For the text-containing cell, return its midpoint in (X, Y) coordinate format. 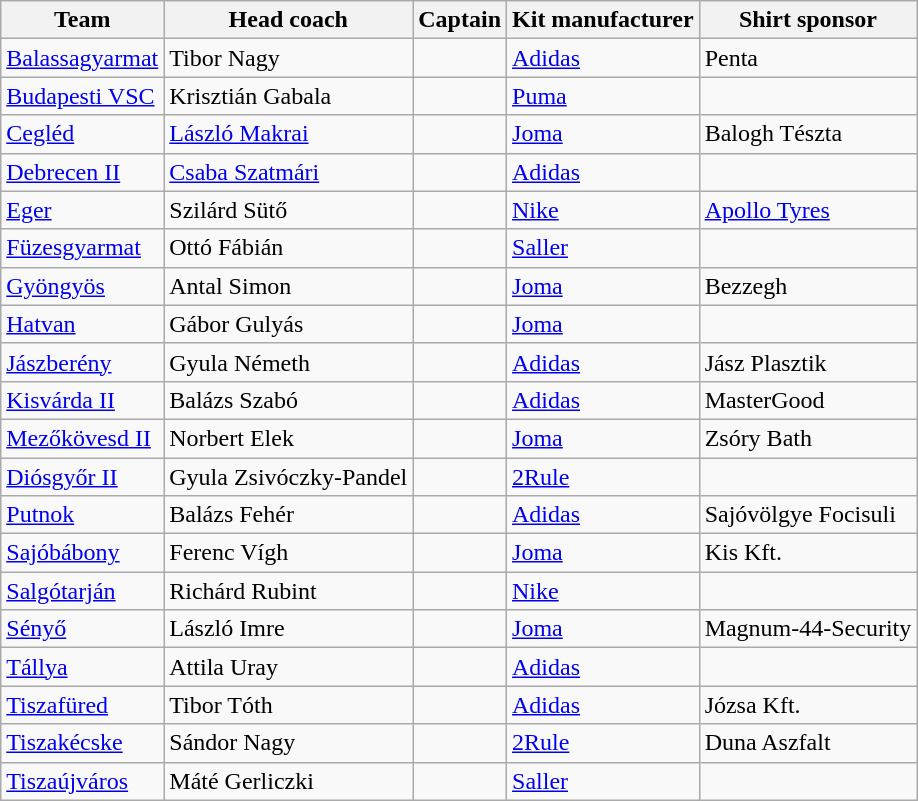
Diósgyőr II (82, 477)
Józsa Kft. (808, 705)
Richárd Rubint (288, 591)
Jász Plasztik (808, 362)
Kis Kft. (808, 553)
Gyula Németh (288, 362)
Tállya (82, 667)
Putnok (82, 515)
Kit manufacturer (604, 20)
Eger (82, 210)
Shirt sponsor (808, 20)
Szilárd Sütő (288, 210)
Penta (808, 58)
Hatvan (82, 324)
Balázs Szabó (288, 400)
Balassagyarmat (82, 58)
Ottó Fábián (288, 248)
Máté Gerliczki (288, 781)
Magnum-44-Security (808, 629)
Gyula Zsivóczky-Pandel (288, 477)
Jászberény (82, 362)
MasterGood (808, 400)
Tiszafüred (82, 705)
Gábor Gulyás (288, 324)
Bezzegh (808, 286)
László Imre (288, 629)
Gyöngyös (82, 286)
Füzesgyarmat (82, 248)
Krisztián Gabala (288, 96)
Cegléd (82, 134)
Duna Aszfalt (808, 743)
Csaba Szatmári (288, 172)
Tibor Tóth (288, 705)
Sajóbábony (82, 553)
Captain (460, 20)
Mezőkövesd II (82, 438)
Sajóvölgye Focisuli (808, 515)
Puma (604, 96)
Debrecen II (82, 172)
Tiszakécske (82, 743)
Sényő (82, 629)
Tibor Nagy (288, 58)
Budapesti VSC (82, 96)
Tiszaújváros (82, 781)
Balogh Tészta (808, 134)
Team (82, 20)
Kisvárda II (82, 400)
Ferenc Vígh (288, 553)
Salgótarján (82, 591)
Balázs Fehér (288, 515)
Zsóry Bath (808, 438)
Norbert Elek (288, 438)
Attila Uray (288, 667)
László Makrai (288, 134)
Apollo Tyres (808, 210)
Head coach (288, 20)
Antal Simon (288, 286)
Sándor Nagy (288, 743)
